Locate the cell with the specified text and output its [X, Y] center coordinate. 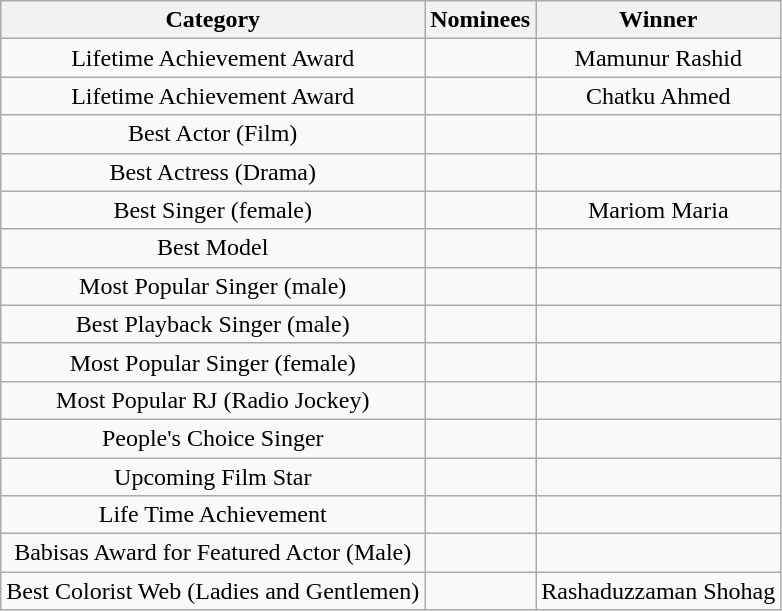
Best Actor (Film) [213, 134]
Nominees [480, 20]
Winner [658, 20]
Best Colorist Web (Ladies and Gentlemen) [213, 591]
Mamunur Rashid [658, 58]
Category [213, 20]
Babisas Award for Featured Actor (Male) [213, 553]
Best Singer (female) [213, 210]
Best Actress (Drama) [213, 172]
Life Time Achievement [213, 515]
Most Popular Singer (female) [213, 362]
Most Popular Singer (male) [213, 286]
Most Popular RJ (Radio Jockey) [213, 400]
Chatku Ahmed [658, 96]
Upcoming Film Star [213, 477]
Best Playback Singer (male) [213, 324]
Mariom Maria [658, 210]
Best Model [213, 248]
Rashaduzzaman Shohag [658, 591]
People's Choice Singer [213, 438]
